Pinpoint the cell where the given text exists, returning its (X, Y) midpoint coordinate. 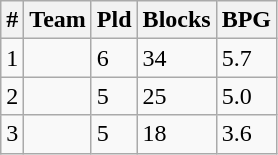
5.7 (246, 58)
3.6 (246, 134)
Blocks (176, 20)
Team (58, 20)
1 (12, 58)
BPG (246, 20)
3 (12, 134)
18 (176, 134)
5.0 (246, 96)
34 (176, 58)
6 (114, 58)
# (12, 20)
25 (176, 96)
Pld (114, 20)
2 (12, 96)
